Find where the given text appears and provide that cell's center as (x, y) coordinate. 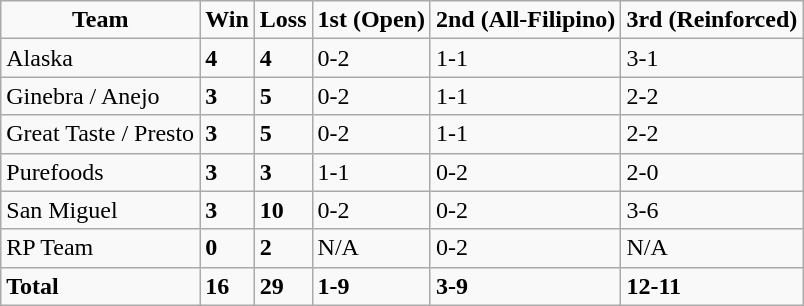
Total (100, 286)
1-9 (371, 286)
16 (228, 286)
3-1 (712, 58)
Ginebra / Anejo (100, 96)
Loss (283, 20)
Purefoods (100, 172)
1st (Open) (371, 20)
San Miguel (100, 210)
3rd (Reinforced) (712, 20)
2-0 (712, 172)
29 (283, 286)
12-11 (712, 286)
Team (100, 20)
RP Team (100, 248)
0 (228, 248)
2nd (All-Filipino) (525, 20)
2 (283, 248)
Great Taste / Presto (100, 134)
3-6 (712, 210)
Win (228, 20)
10 (283, 210)
Alaska (100, 58)
3-9 (525, 286)
